Locate the cell with the specified text and output its [X, Y] center coordinate. 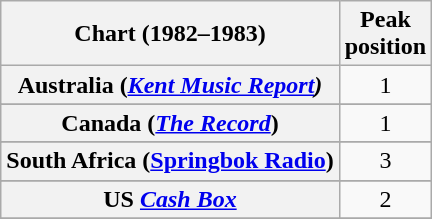
Canada (The Record) [170, 123]
2 [385, 199]
Peakposition [385, 34]
South Africa (Springbok Radio) [170, 161]
Chart (1982–1983) [170, 34]
US Cash Box [170, 199]
Australia (Kent Music Report) [170, 85]
3 [385, 161]
